For the text-containing cell, return its midpoint in [X, Y] coordinate format. 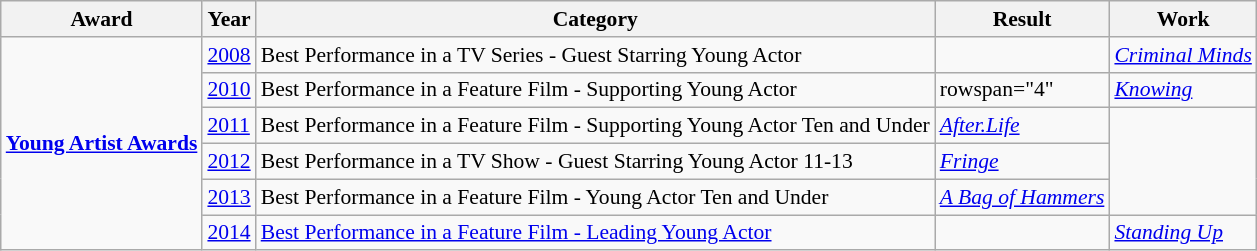
2014 [228, 233]
Best Performance in a Feature Film - Young Actor Ten and Under [596, 197]
After.Life [1022, 126]
Year [228, 19]
Category [596, 19]
2013 [228, 197]
Result [1022, 19]
Best Performance in a TV Series - Guest Starring Young Actor [596, 55]
Standing Up [1182, 233]
Best Performance in a TV Show - Guest Starring Young Actor 11-13 [596, 162]
Best Performance in a Feature Film - Supporting Young Actor [596, 90]
Best Performance in a Feature Film - Leading Young Actor [596, 233]
Knowing [1182, 90]
Best Performance in a Feature Film - Supporting Young Actor Ten and Under [596, 126]
A Bag of Hammers [1022, 197]
Criminal Minds [1182, 55]
Award [102, 19]
2012 [228, 162]
Young Artist Awards [102, 144]
2010 [228, 90]
rowspan="4" [1022, 90]
Fringe [1022, 162]
2008 [228, 55]
Work [1182, 19]
2011 [228, 126]
